Determine the [x, y] coordinate at the center of the cell enclosing the given text.  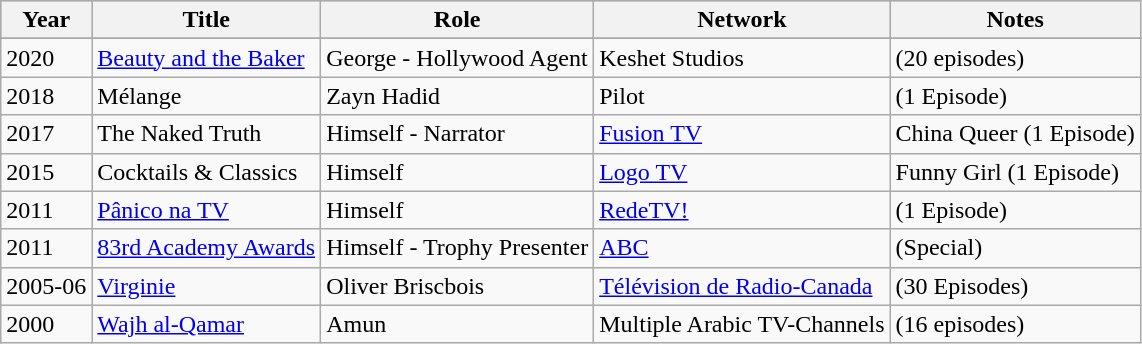
83rd Academy Awards [206, 248]
Notes [1015, 20]
Logo TV [742, 172]
(30 Episodes) [1015, 286]
Virginie [206, 286]
2018 [46, 96]
Year [46, 20]
(20 episodes) [1015, 58]
Mélange [206, 96]
2005-06 [46, 286]
China Queer (1 Episode) [1015, 134]
Himself - Trophy Presenter [458, 248]
Network [742, 20]
Himself - Narrator [458, 134]
Zayn Hadid [458, 96]
(16 episodes) [1015, 324]
The Naked Truth [206, 134]
Fusion TV [742, 134]
ABC [742, 248]
2015 [46, 172]
Pânico na TV [206, 210]
Title [206, 20]
Multiple Arabic TV-Channels [742, 324]
(Special) [1015, 248]
Cocktails & Classics [206, 172]
2020 [46, 58]
Télévision de Radio-Canada [742, 286]
RedeTV! [742, 210]
Amun [458, 324]
George - Hollywood Agent [458, 58]
2000 [46, 324]
2017 [46, 134]
Pilot [742, 96]
Funny Girl (1 Episode) [1015, 172]
Keshet Studios [742, 58]
Oliver Briscbois [458, 286]
Beauty and the Baker [206, 58]
Wajh al-Qamar [206, 324]
Role [458, 20]
